Provide the [X, Y] coordinate of the cell's center where the given text is located.  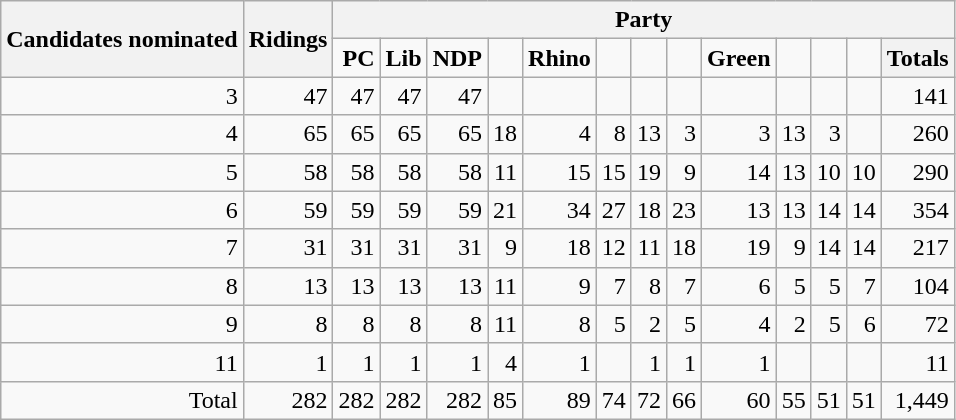
217 [918, 248]
60 [740, 400]
12 [614, 248]
66 [684, 400]
55 [794, 400]
Total [122, 400]
Totals [918, 58]
34 [560, 210]
PC [356, 58]
Green [740, 58]
Candidates nominated [122, 39]
NDP [457, 58]
1,449 [918, 400]
104 [918, 286]
89 [560, 400]
85 [506, 400]
Rhino [560, 58]
21 [506, 210]
260 [918, 134]
27 [614, 210]
290 [918, 172]
354 [918, 210]
141 [918, 96]
Ridings [288, 39]
23 [684, 210]
Lib [404, 58]
74 [614, 400]
Party [644, 20]
